Locate the cell with the specified text and output its (x, y) center coordinate. 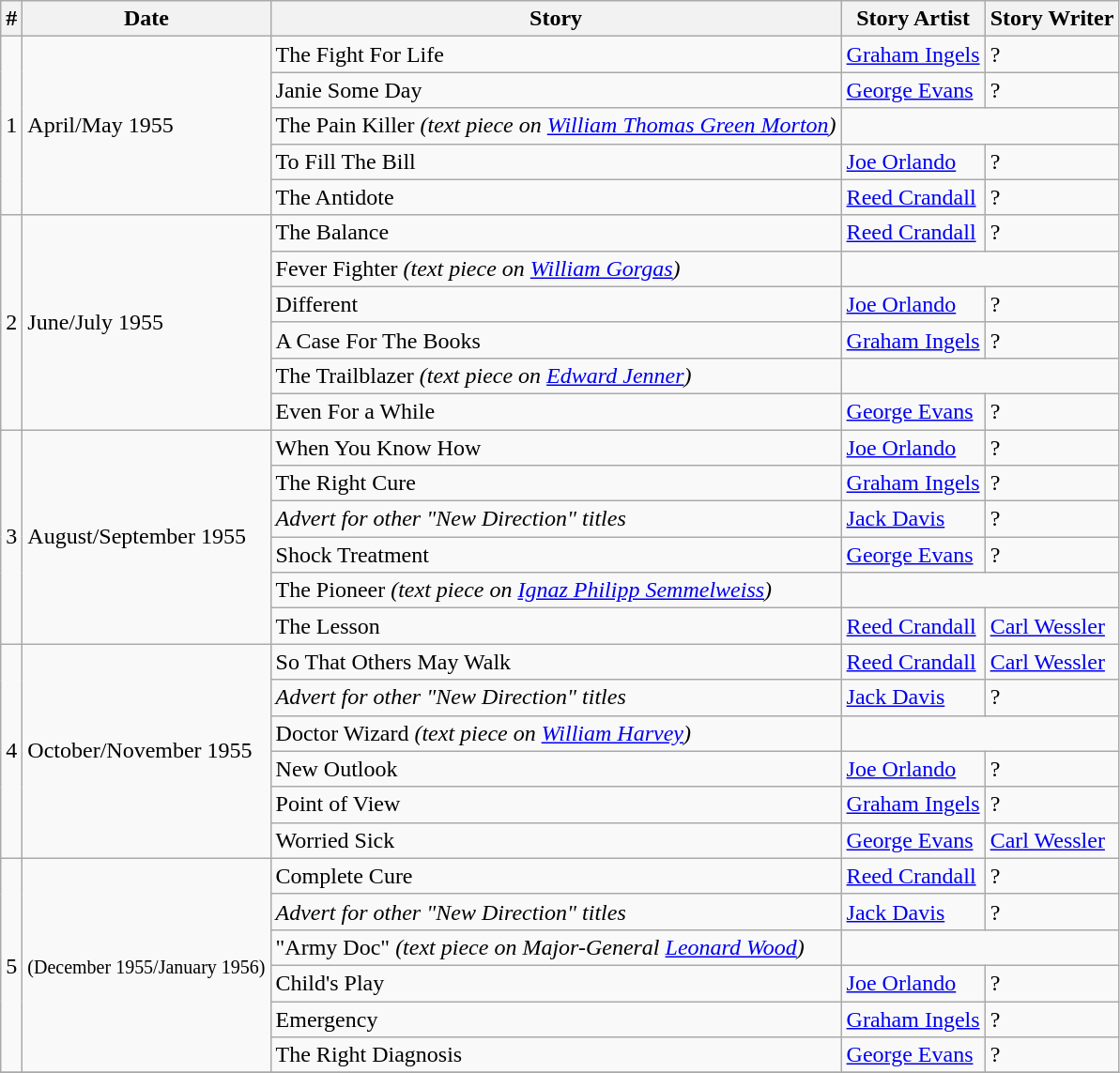
Date (146, 19)
October/November 1955 (146, 751)
Shock Treatment (556, 555)
Point of View (556, 805)
Even For a While (556, 411)
June/July 1955 (146, 322)
The Antidote (556, 197)
The Trailblazer (text piece on Edward Jenner) (556, 376)
The Right Diagnosis (556, 1055)
1 (11, 126)
Story Artist (913, 19)
3 (11, 537)
Fever Fighter (text piece on William Gorgas) (556, 268)
The Balance (556, 233)
# (11, 19)
The Pain Killer (text piece on William Thomas Green Morton) (556, 126)
Doctor Wizard (text piece on William Harvey) (556, 733)
(December 1955/January 1956) (146, 965)
Child's Play (556, 983)
Story (556, 19)
Different (556, 304)
A Case For The Books (556, 340)
New Outlook (556, 769)
4 (11, 751)
The Lesson (556, 626)
Story Writer (1051, 19)
Worried Sick (556, 840)
5 (11, 965)
Janie Some Day (556, 90)
Emergency (556, 1019)
The Right Cure (556, 483)
Complete Cure (556, 876)
"Army Doc" (text piece on Major-General Leonard Wood) (556, 947)
The Fight For Life (556, 54)
April/May 1955 (146, 126)
August/September 1955 (146, 537)
To Fill The Bill (556, 161)
The Pioneer (text piece on Ignaz Philipp Semmelweiss) (556, 590)
So That Others May Walk (556, 662)
2 (11, 322)
When You Know How (556, 448)
